Scan for the cell matching the given text and deliver its [x, y] coordinate at center. 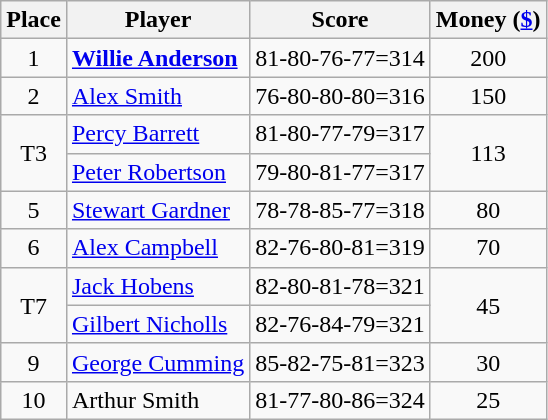
82-76-80-81=319 [340, 248]
Percy Barrett [158, 134]
10 [34, 400]
Stewart Gardner [158, 210]
Score [340, 20]
85-82-75-81=323 [340, 362]
79-80-81-77=317 [340, 172]
25 [488, 400]
Jack Hobens [158, 286]
200 [488, 58]
Place [34, 20]
78-78-85-77=318 [340, 210]
Alex Smith [158, 96]
Arthur Smith [158, 400]
70 [488, 248]
150 [488, 96]
Gilbert Nicholls [158, 324]
76-80-80-80=316 [340, 96]
Player [158, 20]
82-80-81-78=321 [340, 286]
6 [34, 248]
30 [488, 362]
82-76-84-79=321 [340, 324]
2 [34, 96]
Alex Campbell [158, 248]
George Cumming [158, 362]
5 [34, 210]
T7 [34, 305]
Money ($) [488, 20]
1 [34, 58]
81-80-77-79=317 [340, 134]
Peter Robertson [158, 172]
T3 [34, 153]
9 [34, 362]
80 [488, 210]
113 [488, 153]
45 [488, 305]
Willie Anderson [158, 58]
81-77-80-86=324 [340, 400]
81-80-76-77=314 [340, 58]
